Detect which cell encompasses the target text, then output its (X, Y) center coordinate. 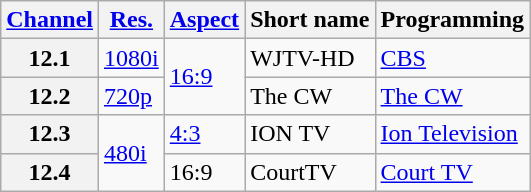
480i (132, 153)
CourtTV (310, 172)
Short name (310, 20)
12.1 (50, 58)
4:3 (204, 134)
12.3 (50, 134)
CBS (452, 58)
Aspect (204, 20)
ION TV (310, 134)
Channel (50, 20)
12.4 (50, 172)
Programming (452, 20)
Ion Television (452, 134)
Res. (132, 20)
12.2 (50, 96)
1080i (132, 58)
Court TV (452, 172)
720p (132, 96)
WJTV-HD (310, 58)
